Output the (X, Y) coordinate of the center of the cell containing the given text.  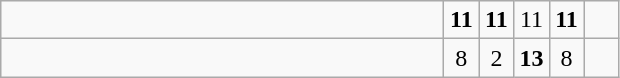
13 (532, 58)
2 (496, 58)
